From the cell containing the given text, extract its center point as [x, y] coordinate. 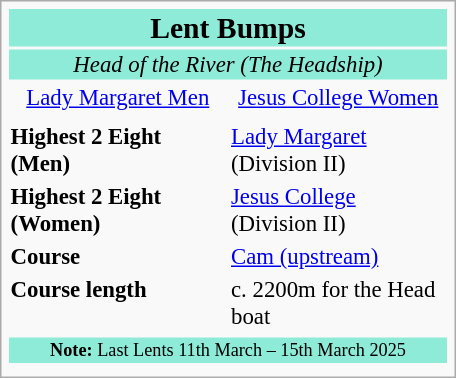
Lent Bumps [228, 28]
Course length [118, 304]
c. 2200m for the Head boat [338, 304]
Jesus College Women [338, 98]
Highest 2 Eight (Women) [118, 210]
Highest 2 Eight (Men) [118, 150]
Lady Margaret Men [118, 98]
Course [118, 257]
Cam (upstream) [338, 257]
Note: Last Lents 11th March – 15th March 2025 [228, 351]
Jesus College (Division II) [338, 210]
Head of the River (The Headship) [228, 65]
Lady Margaret (Division II) [338, 150]
